Return the [X, Y] coordinate for the center point of the cell that contains the specified text.  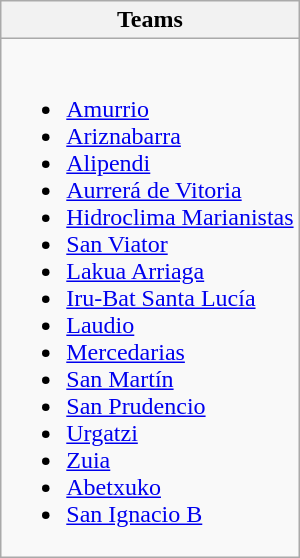
Teams [150, 20]
